Output the (X, Y) coordinate of the center of the cell containing the given text.  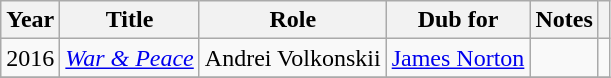
Year (30, 20)
Dub for (458, 20)
Notes (564, 20)
War & Peace (130, 58)
Role (292, 20)
James Norton (458, 58)
Andrei Volkonskii (292, 58)
Title (130, 20)
2016 (30, 58)
